From the cell containing the given text, extract its center point as (x, y) coordinate. 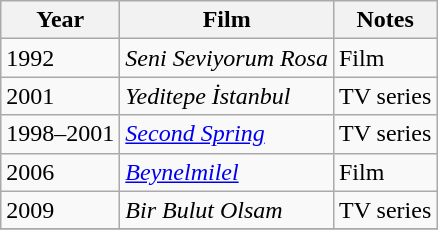
2001 (60, 96)
Year (60, 20)
Bir Bulut Olsam (227, 210)
2009 (60, 210)
Yeditepe İstanbul (227, 96)
Beynelmilel (227, 172)
2006 (60, 172)
Notes (384, 20)
Second Spring (227, 134)
Seni Seviyorum Rosa (227, 58)
1998–2001 (60, 134)
1992 (60, 58)
